Extract the [x, y] coordinate from the center of the cell holding the provided text.  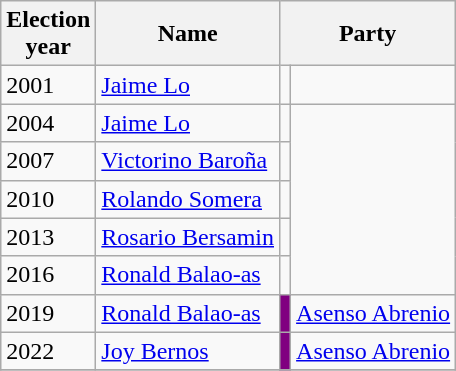
2013 [48, 237]
Rolando Somera [188, 199]
Name [188, 34]
Victorino Baroña [188, 161]
Rosario Bersamin [188, 237]
2007 [48, 161]
2019 [48, 313]
2001 [48, 85]
Electionyear [48, 34]
2022 [48, 351]
Joy Bernos [188, 351]
2010 [48, 199]
2004 [48, 123]
Party [368, 34]
2016 [48, 275]
